Identify which cell holds the provided text, then report its (x, y) central coordinate. 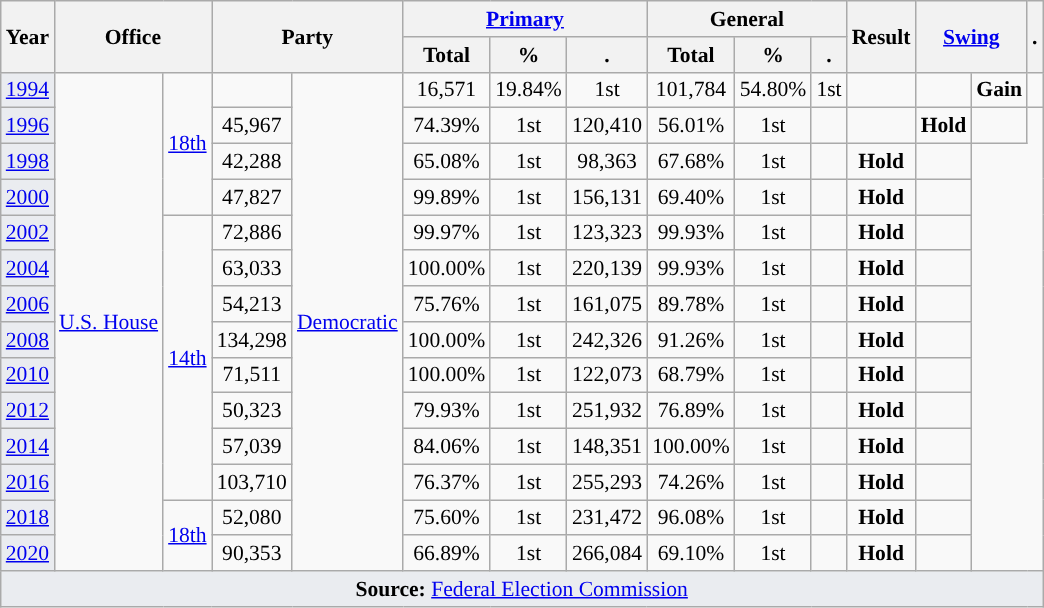
220,139 (607, 269)
45,967 (252, 126)
1996 (28, 126)
2012 (28, 411)
Result (882, 36)
65.08% (446, 162)
42,288 (252, 162)
75.60% (446, 518)
99.89% (446, 197)
2004 (28, 269)
U.S. House (108, 322)
156,131 (607, 197)
89.78% (690, 304)
123,323 (607, 233)
16,571 (446, 90)
91.26% (690, 340)
Swing (972, 36)
2000 (28, 197)
101,784 (690, 90)
134,298 (252, 340)
2020 (28, 554)
148,351 (607, 447)
231,472 (607, 518)
74.26% (690, 482)
2002 (28, 233)
2016 (28, 482)
14th (188, 358)
71,511 (252, 375)
266,084 (607, 554)
Office (133, 36)
122,073 (607, 375)
50,323 (252, 411)
67.68% (690, 162)
Democratic (348, 322)
251,932 (607, 411)
Source: Federal Election Commission (522, 589)
2006 (28, 304)
90,353 (252, 554)
69.10% (690, 554)
Year (28, 36)
2018 (28, 518)
103,710 (252, 482)
52,080 (252, 518)
79.93% (446, 411)
242,326 (607, 340)
69.40% (690, 197)
84.06% (446, 447)
Primary (525, 19)
56.01% (690, 126)
96.08% (690, 518)
54,213 (252, 304)
47,827 (252, 197)
99.97% (446, 233)
74.39% (446, 126)
66.89% (446, 554)
19.84% (528, 90)
1998 (28, 162)
63,033 (252, 269)
75.76% (446, 304)
76.89% (690, 411)
Party (308, 36)
68.79% (690, 375)
161,075 (607, 304)
57,039 (252, 447)
Gain (999, 90)
120,410 (607, 126)
1994 (28, 90)
255,293 (607, 482)
72,886 (252, 233)
76.37% (446, 482)
General (746, 19)
2010 (28, 375)
54.80% (774, 90)
98,363 (607, 162)
2008 (28, 340)
2014 (28, 447)
